Pinpoint the cell where the given text exists, returning its (x, y) midpoint coordinate. 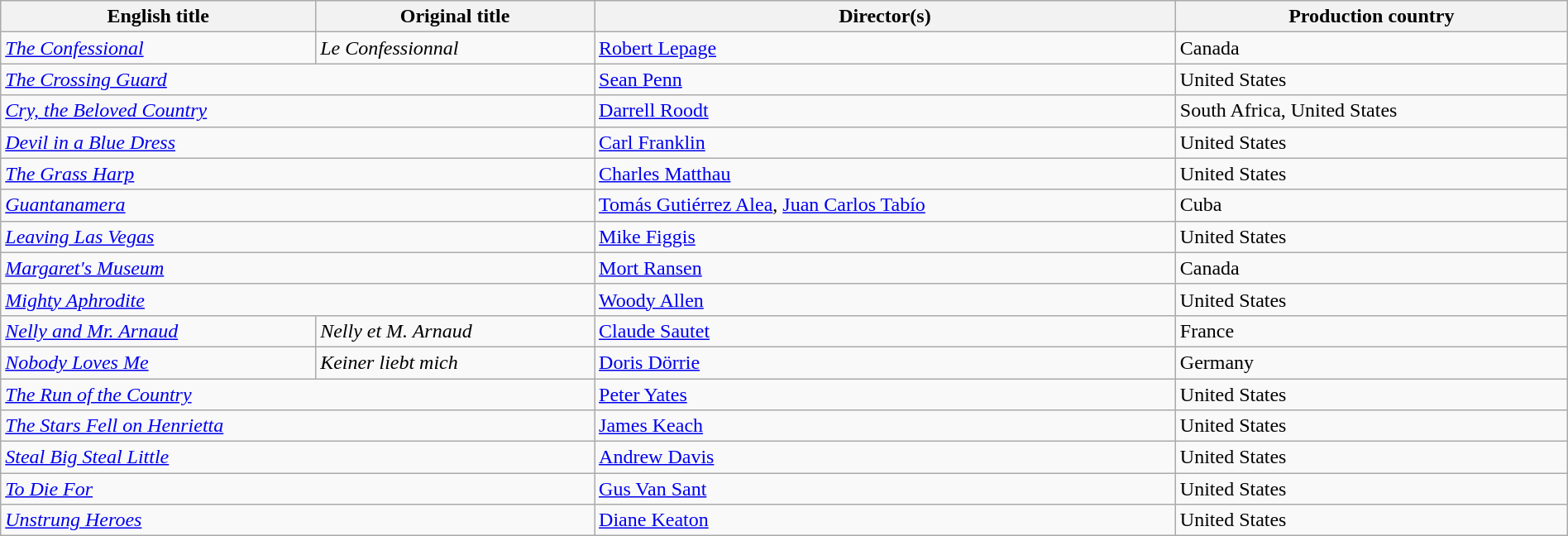
Charles Matthau (885, 174)
Cuba (1371, 205)
The Run of the Country (298, 395)
The Crossing Guard (298, 79)
Gus Van Sant (885, 489)
Claude Sautet (885, 331)
Doris Dörrie (885, 362)
Margaret's Museum (298, 268)
Mike Figgis (885, 237)
Unstrung Heroes (298, 520)
The Stars Fell on Henrietta (298, 426)
Devil in a Blue Dress (298, 142)
Woody Allen (885, 299)
Peter Yates (885, 395)
Guantanamera (298, 205)
South Africa, United States (1371, 111)
Germany (1371, 362)
Sean Penn (885, 79)
France (1371, 331)
Tomás Gutiérrez Alea, Juan Carlos Tabío (885, 205)
Robert Lepage (885, 48)
Steal Big Steal Little (298, 457)
Director(s) (885, 17)
Darrell Roodt (885, 111)
Andrew Davis (885, 457)
Carl Franklin (885, 142)
Mort Ransen (885, 268)
The Confessional (159, 48)
Mighty Aphrodite (298, 299)
Production country (1371, 17)
To Die For (298, 489)
James Keach (885, 426)
Le Confessionnal (455, 48)
Nelly and Mr. Arnaud (159, 331)
Nobody Loves Me (159, 362)
The Grass Harp (298, 174)
Diane Keaton (885, 520)
English title (159, 17)
Original title (455, 17)
Keiner liebt mich (455, 362)
Cry, the Beloved Country (298, 111)
Leaving Las Vegas (298, 237)
Nelly et M. Arnaud (455, 331)
